Return [X, Y] of the center of cell containing provided text 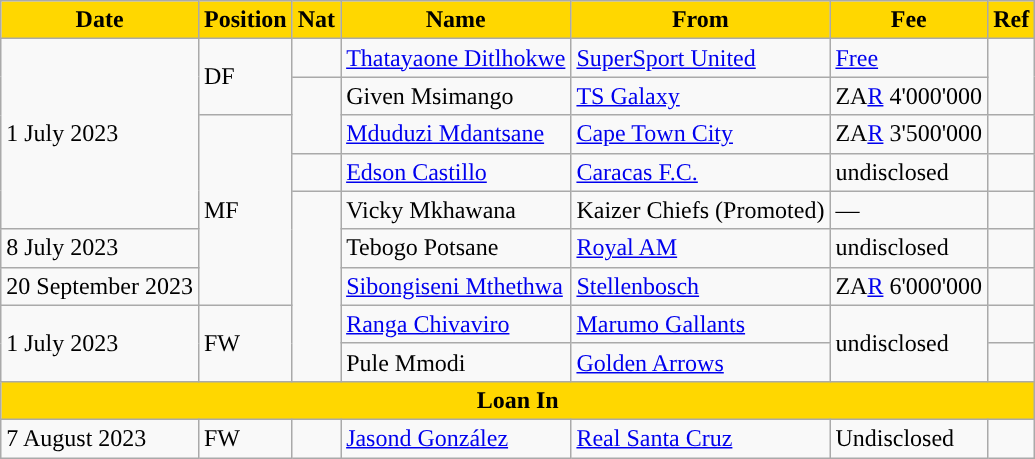
Stellenbosch [700, 286]
8 July 2023 [100, 248]
Ref [1012, 20]
Tebogo Potsane [456, 248]
Royal AM [700, 248]
ZAR 3'500'000 [909, 134]
SuperSport United [700, 58]
Mduduzi Mdantsane [456, 134]
DF [245, 77]
Jasond González [456, 438]
Real Santa Cruz [700, 438]
Edson Castillo [456, 172]
7 August 2023 [100, 438]
Date [100, 20]
Caracas F.C. [700, 172]
Name [456, 20]
Golden Arrows [700, 362]
Nat [316, 20]
Free [909, 58]
From [700, 20]
Fee [909, 20]
ZAR 6'000'000 [909, 286]
Cape Town City [700, 134]
Pule Mmodi [456, 362]
Kaizer Chiefs (Promoted) [700, 210]
TS Galaxy [700, 96]
Given Msimango [456, 96]
Sibongiseni Mthethwa [456, 286]
ZAR 4'000'000 [909, 96]
MF [245, 210]
Position [245, 20]
Thatayaone Ditlhokwe [456, 58]
Vicky Mkhawana [456, 210]
Ranga Chivaviro [456, 324]
Loan In [518, 400]
Marumo Gallants [700, 324]
Undisclosed [909, 438]
— [909, 210]
20 September 2023 [100, 286]
